Determine the (x, y) coordinate at the center of the cell enclosing the given text.  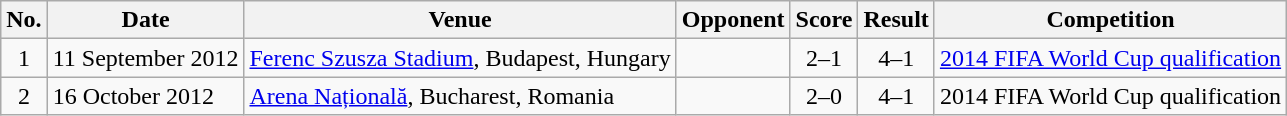
2 (24, 96)
Arena Națională, Bucharest, Romania (460, 96)
Ferenc Szusza Stadium, Budapest, Hungary (460, 58)
Score (824, 20)
2–0 (824, 96)
16 October 2012 (146, 96)
11 September 2012 (146, 58)
1 (24, 58)
Result (896, 20)
Competition (1110, 20)
2–1 (824, 58)
Opponent (733, 20)
Venue (460, 20)
No. (24, 20)
Date (146, 20)
